Scan for the cell matching the given text and deliver its [X, Y] coordinate at center. 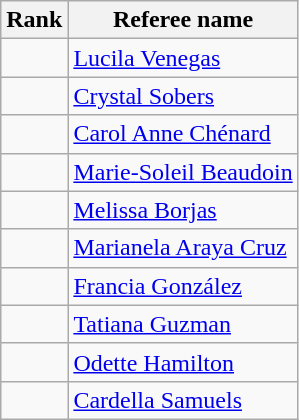
Cardella Samuels [183, 400]
Lucila Venegas [183, 58]
Melissa Borjas [183, 210]
Crystal Sobers [183, 96]
Francia González [183, 286]
Marie-Soleil Beaudoin [183, 172]
Rank [34, 20]
Odette Hamilton [183, 362]
Carol Anne Chénard [183, 134]
Marianela Araya Cruz [183, 248]
Tatiana Guzman [183, 324]
Referee name [183, 20]
